Extract the [X, Y] coordinate from the center of the cell holding the provided text.  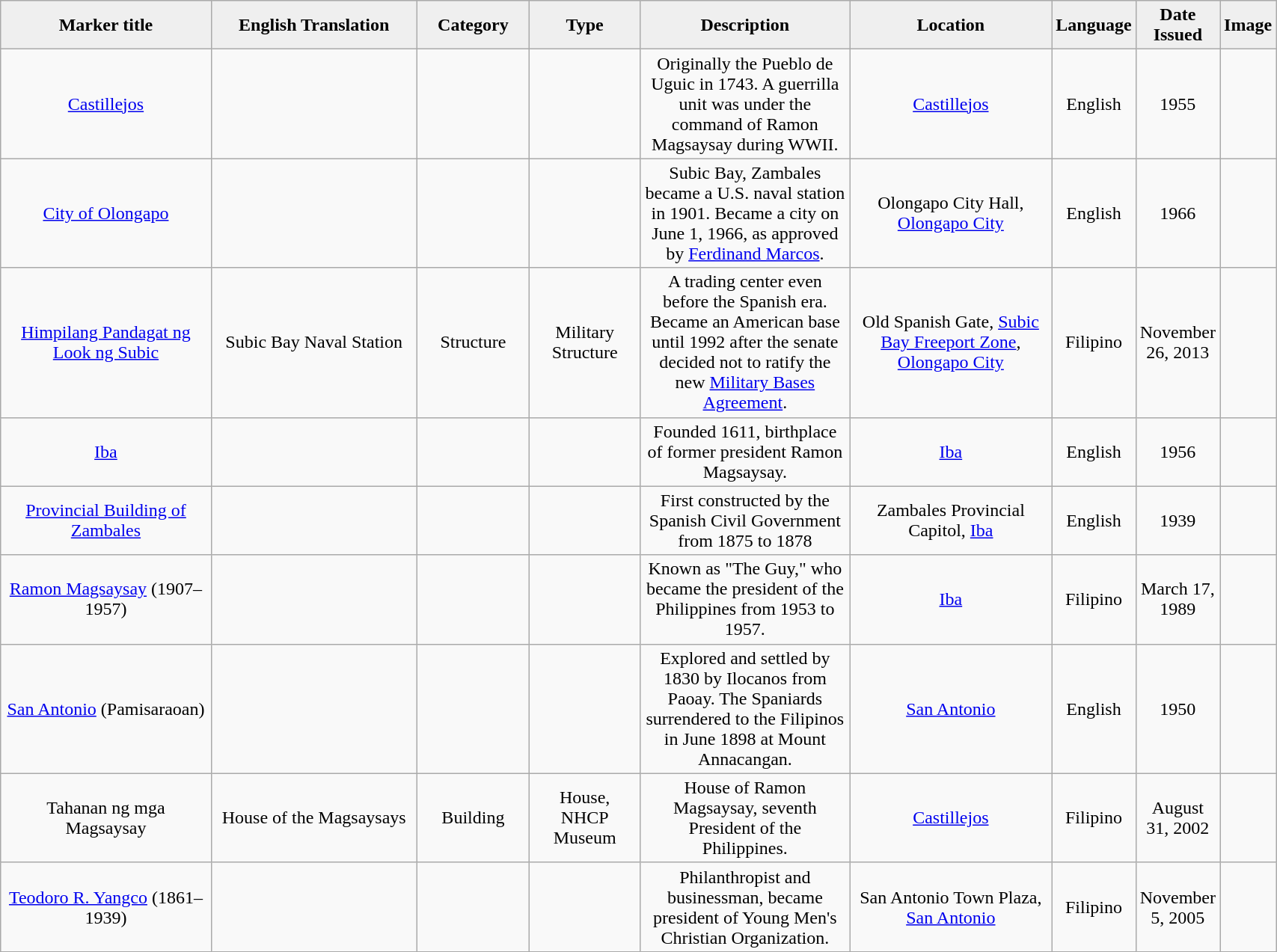
Explored and settled by 1830 by Ilocanos from Paoay. The Spaniards surrendered to the Filipinos in June 1898 at Mount Annacangan. [745, 709]
Location [951, 25]
Category [473, 25]
Old Spanish Gate, Subic Bay Freeport Zone, Olongapo City [951, 343]
Type [585, 25]
1966 [1178, 213]
Philanthropist and businessman, became president of Young Men's Christian Organization. [745, 906]
Subic Bay, Zambales became a U.S. naval station in 1901. Became a city on June 1, 1966, as approved by Ferdinand Marcos. [745, 213]
Zambales Provincial Capitol, Iba [951, 520]
November 5, 2005 [1178, 906]
House of the Magsaysays [314, 818]
March 17, 1989 [1178, 600]
San Antonio [951, 709]
City of Olongapo [106, 213]
1955 [1178, 104]
House of Ramon Magsaysay, seventh President of the Philippines. [745, 818]
1950 [1178, 709]
November 26, 2013 [1178, 343]
Founded 1611, birthplace of former president Ramon Magsaysay. [745, 452]
1956 [1178, 452]
August 31, 2002 [1178, 818]
Ramon Magsaysay (1907–1957) [106, 600]
Subic Bay Naval Station [314, 343]
First constructed by the Spanish Civil Government from 1875 to 1878 [745, 520]
Himpilang Pandagat ng Look ng Subic [106, 343]
English Translation [314, 25]
House, NHCP Museum [585, 818]
Structure [473, 343]
Tahanan ng mga Magsaysay [106, 818]
Military Structure [585, 343]
San Antonio (Pamisaraoan) [106, 709]
Olongapo City Hall, Olongapo City [951, 213]
Marker title [106, 25]
Image [1248, 25]
Known as "The Guy," who became the president of the Philippines from 1953 to 1957. [745, 600]
Teodoro R. Yangco (1861–1939) [106, 906]
San Antonio Town Plaza, San Antonio [951, 906]
Originally the Pueblo de Uguic in 1743. A guerrilla unit was under the command of Ramon Magsaysay during WWII. [745, 104]
Date Issued [1178, 25]
Description [745, 25]
Provincial Building of Zambales [106, 520]
Building [473, 818]
Language [1094, 25]
1939 [1178, 520]
